Pinpoint the cell where the given text exists, returning its [x, y] midpoint coordinate. 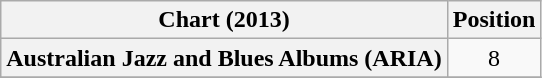
Chart (2013) [224, 20]
8 [494, 58]
Australian Jazz and Blues Albums (ARIA) [224, 58]
Position [494, 20]
